Search for the cell housing the specified text and yield its [X, Y] center coordinate. 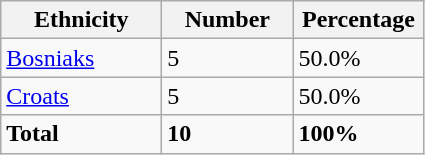
Total [82, 134]
Percentage [358, 20]
Ethnicity [82, 20]
10 [228, 134]
Number [228, 20]
Croats [82, 96]
Bosniaks [82, 58]
100% [358, 134]
